Determine the [X, Y] coordinate at the center of the cell enclosing the given text.  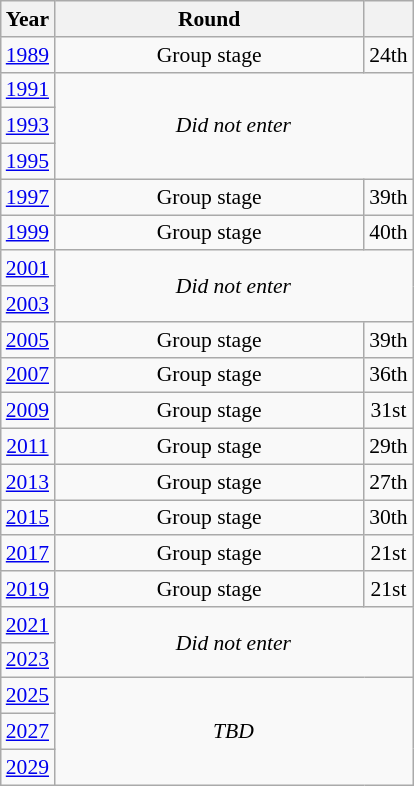
2017 [28, 554]
1989 [28, 55]
Year [28, 19]
1991 [28, 90]
24th [388, 55]
31st [388, 411]
2005 [28, 340]
2001 [28, 269]
TBD [234, 732]
2009 [28, 411]
29th [388, 447]
2011 [28, 447]
40th [388, 233]
36th [388, 375]
2019 [28, 589]
30th [388, 518]
2023 [28, 660]
2007 [28, 375]
2027 [28, 732]
Round [209, 19]
1993 [28, 126]
1995 [28, 162]
1997 [28, 197]
2015 [28, 518]
2003 [28, 304]
2029 [28, 767]
2021 [28, 625]
1999 [28, 233]
27th [388, 482]
2025 [28, 696]
2013 [28, 482]
